Provide the (X, Y) coordinate of the cell's center where the given text is located.  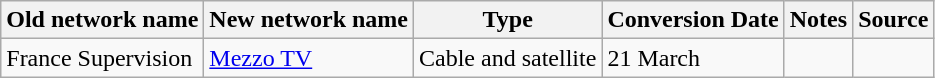
Source (894, 20)
France Supervision (102, 58)
Old network name (102, 20)
New network name (309, 20)
Notes (818, 20)
Mezzo TV (309, 58)
Cable and satellite (508, 58)
Conversion Date (693, 20)
Type (508, 20)
21 March (693, 58)
